Return (X, Y) of the center of cell containing provided text 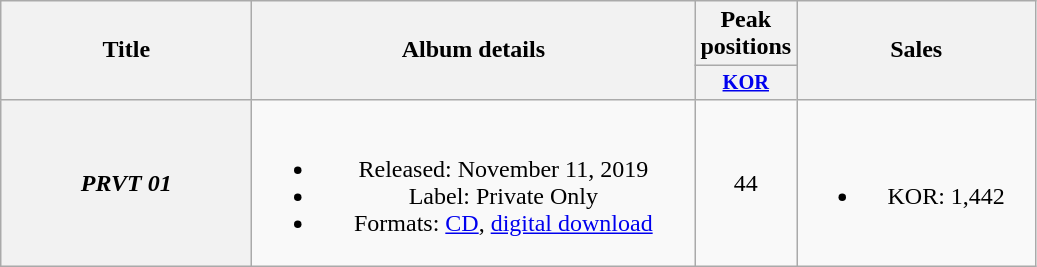
Album details (474, 50)
PRVT 01 (126, 182)
Sales (916, 50)
KOR: 1,442 (916, 182)
KOR (746, 83)
Released: November 11, 2019Label: Private OnlyFormats: CD, digital download (474, 182)
Peak positions (746, 34)
Title (126, 50)
44 (746, 182)
